Scan for the cell matching the given text and deliver its (X, Y) coordinate at center. 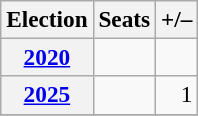
2025 (47, 95)
+/– (177, 19)
Election (47, 19)
Seats (124, 19)
2020 (47, 57)
1 (177, 95)
